Scan for the cell matching the given text and deliver its (X, Y) coordinate at center. 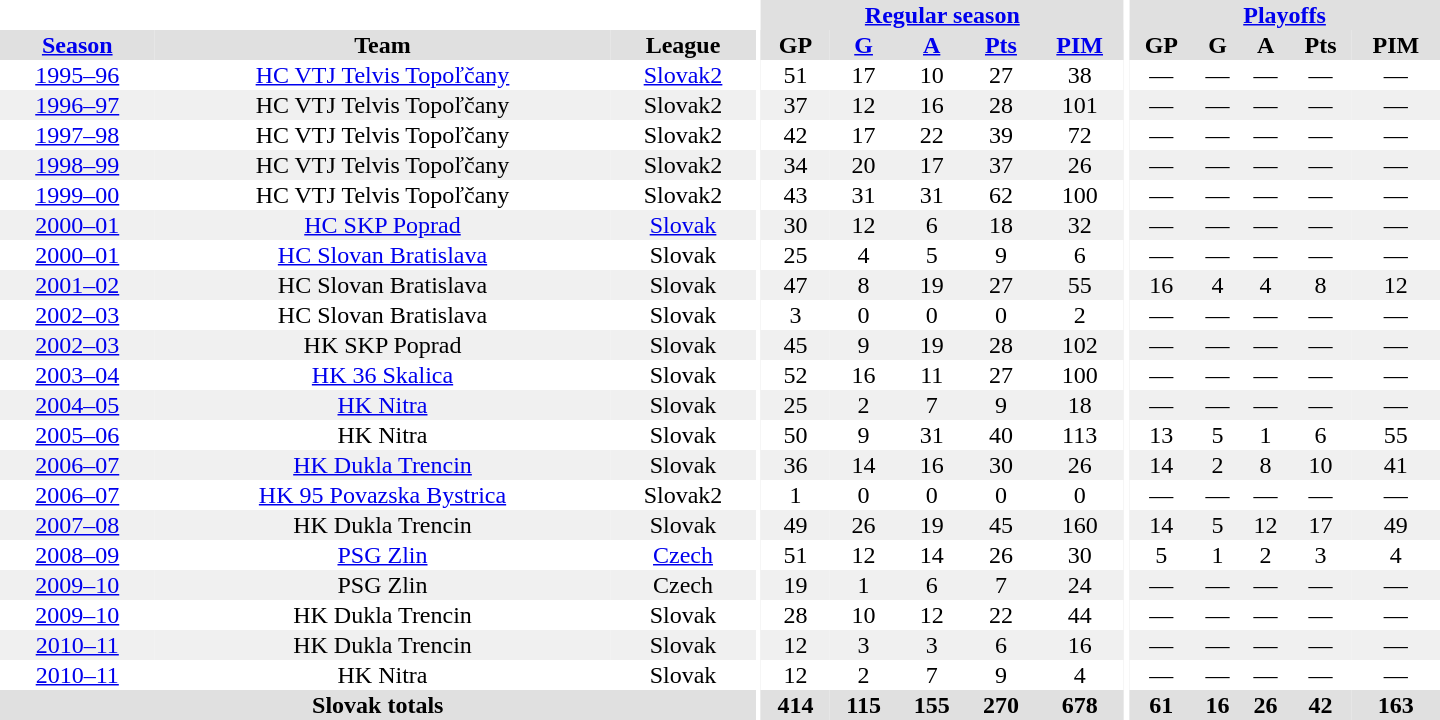
Team (383, 45)
155 (932, 705)
13 (1162, 435)
163 (1396, 705)
40 (1000, 435)
1996–97 (78, 105)
72 (1080, 135)
41 (1396, 465)
2005–06 (78, 435)
2004–05 (78, 405)
2008–09 (78, 555)
44 (1080, 615)
47 (796, 285)
1995–96 (78, 75)
HK 95 Povazska Bystrica (383, 495)
HC SKP Poprad (383, 225)
34 (796, 165)
Regular season (942, 15)
Slovak totals (378, 705)
61 (1162, 705)
1999–00 (78, 195)
24 (1080, 585)
HK SKP Poprad (383, 345)
1998–99 (78, 165)
2007–08 (78, 525)
20 (864, 165)
102 (1080, 345)
115 (864, 705)
Season (78, 45)
36 (796, 465)
113 (1080, 435)
38 (1080, 75)
62 (1000, 195)
270 (1000, 705)
11 (932, 375)
2001–02 (78, 285)
39 (1000, 135)
Playoffs (1284, 15)
50 (796, 435)
52 (796, 375)
32 (1080, 225)
HK 36 Skalica (383, 375)
43 (796, 195)
678 (1080, 705)
League (682, 45)
2003–04 (78, 375)
414 (796, 705)
1997–98 (78, 135)
160 (1080, 525)
101 (1080, 105)
